Locate the cell with the specified text and output its [X, Y] center coordinate. 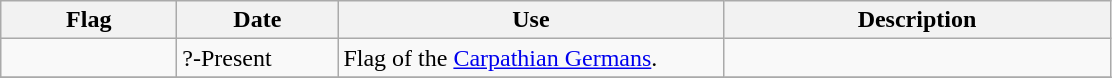
Use [531, 20]
Flag [89, 20]
?-Present [258, 58]
Flag of the Carpathian Germans. [531, 58]
Date [258, 20]
Description [917, 20]
